Locate the cell with the specified text and output its (X, Y) center coordinate. 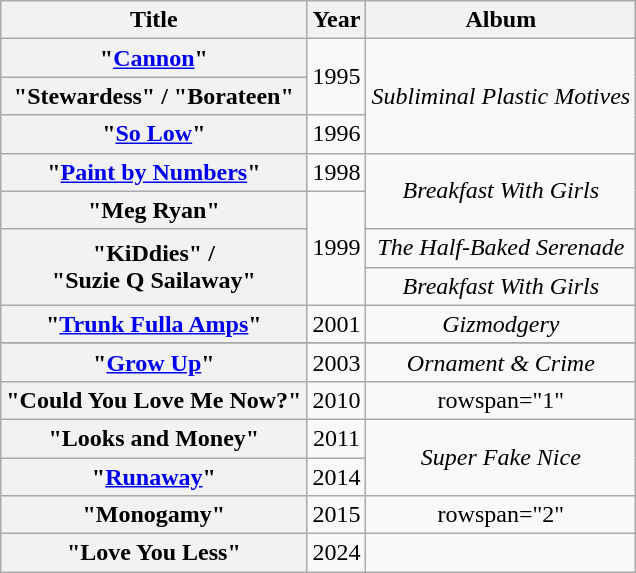
1996 (336, 134)
"Could You Love Me Now?" (154, 400)
2015 (336, 515)
Gizmodgery (501, 324)
2001 (336, 324)
"So Low" (154, 134)
"Meg Ryan" (154, 210)
1995 (336, 77)
"Monogamy" (154, 515)
Ornament & Crime (501, 362)
"Looks and Money" (154, 438)
1998 (336, 172)
Album (501, 20)
1999 (336, 248)
"Trunk Fulla Amps" (154, 324)
2014 (336, 477)
rowspan="1" (501, 400)
"Cannon" (154, 58)
"Love You Less" (154, 553)
"KiDdies" /"Suzie Q Sailaway" (154, 267)
Title (154, 20)
rowspan="2" (501, 515)
"Grow Up" (154, 362)
"Runaway" (154, 477)
Super Fake Nice (501, 457)
"Paint by Numbers" (154, 172)
2010 (336, 400)
Subliminal Plastic Motives (501, 96)
2024 (336, 553)
"Stewardess" / "Borateen" (154, 96)
The Half-Baked Serenade (501, 248)
2003 (336, 362)
Year (336, 20)
2011 (336, 438)
